Identify which cell holds the provided text, then report its [X, Y] central coordinate. 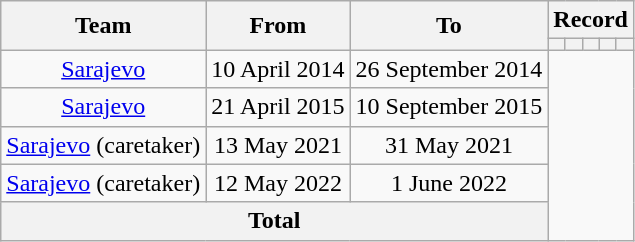
1 June 2022 [449, 183]
13 May 2021 [278, 145]
Record [591, 20]
12 May 2022 [278, 183]
To [449, 26]
10 April 2014 [278, 69]
Total [274, 221]
10 September 2015 [449, 107]
21 April 2015 [278, 107]
Team [104, 26]
From [278, 26]
26 September 2014 [449, 69]
31 May 2021 [449, 145]
